Extract the (x, y) coordinate from the center of the cell holding the provided text.  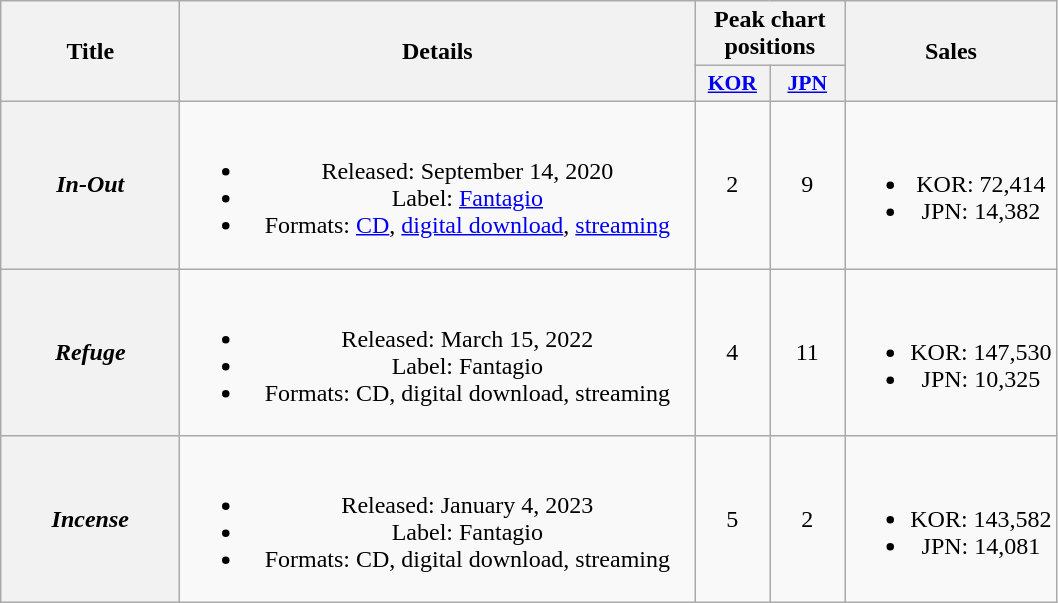
11 (808, 352)
Peak chart positions (770, 34)
4 (732, 352)
Released: January 4, 2023Label: FantagioFormats: CD, digital download, streaming (438, 520)
5 (732, 520)
KOR: 147,530JPN: 10,325 (951, 352)
Released: March 15, 2022Label: FantagioFormats: CD, digital download, streaming (438, 352)
Title (90, 52)
JPN (808, 84)
Released: September 14, 2020Label: FantagioFormats: CD, digital download, streaming (438, 184)
Refuge (90, 352)
KOR: 143,582JPN: 14,081 (951, 520)
9 (808, 184)
Incense (90, 520)
KOR: 72,414JPN: 14,382 (951, 184)
KOR (732, 84)
In-Out (90, 184)
Details (438, 52)
Sales (951, 52)
